Scan for the cell matching the given text and deliver its (X, Y) coordinate at center. 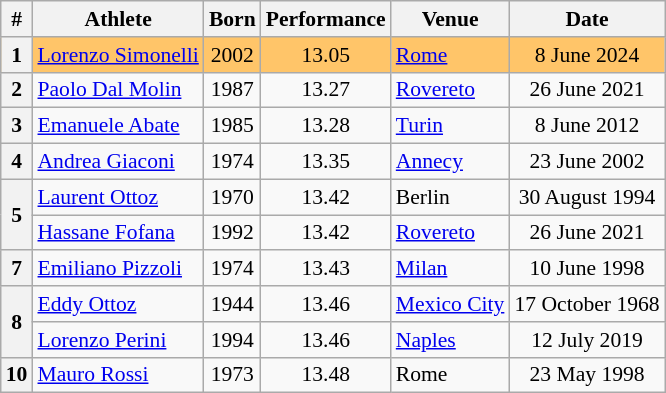
Lorenzo Perini (118, 340)
1987 (232, 90)
1970 (232, 197)
23 June 2002 (586, 162)
Naples (450, 340)
2 (17, 90)
1944 (232, 304)
1992 (232, 233)
Eddy Ottoz (118, 304)
Turin (450, 126)
Athlete (118, 19)
13.27 (326, 90)
Date (586, 19)
13.35 (326, 162)
8 June 2012 (586, 126)
30 August 1994 (586, 197)
1973 (232, 375)
10 June 1998 (586, 269)
Hassane Fofana (118, 233)
# (17, 19)
8 (17, 322)
17 October 1968 (586, 304)
13.05 (326, 55)
12 July 2019 (586, 340)
1994 (232, 340)
13.48 (326, 375)
1985 (232, 126)
13.28 (326, 126)
Performance (326, 19)
4 (17, 162)
7 (17, 269)
Annecy (450, 162)
Mauro Rossi (118, 375)
1 (17, 55)
23 May 1998 (586, 375)
Lorenzo Simonelli (118, 55)
Berlin (450, 197)
13.43 (326, 269)
Emanuele Abate (118, 126)
2002 (232, 55)
Paolo Dal Molin (118, 90)
5 (17, 214)
10 (17, 375)
3 (17, 126)
Milan (450, 269)
Mexico City (450, 304)
8 June 2024 (586, 55)
Laurent Ottoz (118, 197)
Emiliano Pizzoli (118, 269)
Born (232, 19)
Venue (450, 19)
Andrea Giaconi (118, 162)
